From the cell containing the given text, extract its center point as (X, Y) coordinate. 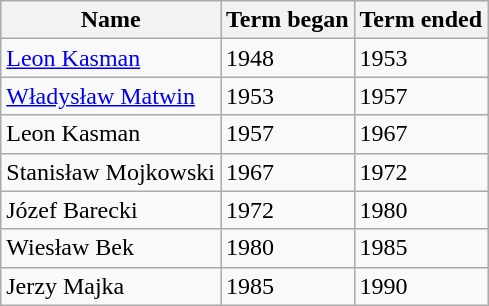
Term ended (421, 20)
Wiesław Bek (111, 248)
Józef Barecki (111, 210)
Stanisław Mojkowski (111, 172)
Name (111, 20)
Władysław Matwin (111, 96)
Jerzy Majka (111, 286)
1990 (421, 286)
1948 (287, 58)
Term began (287, 20)
